Identify which cell holds the provided text, then report its (X, Y) central coordinate. 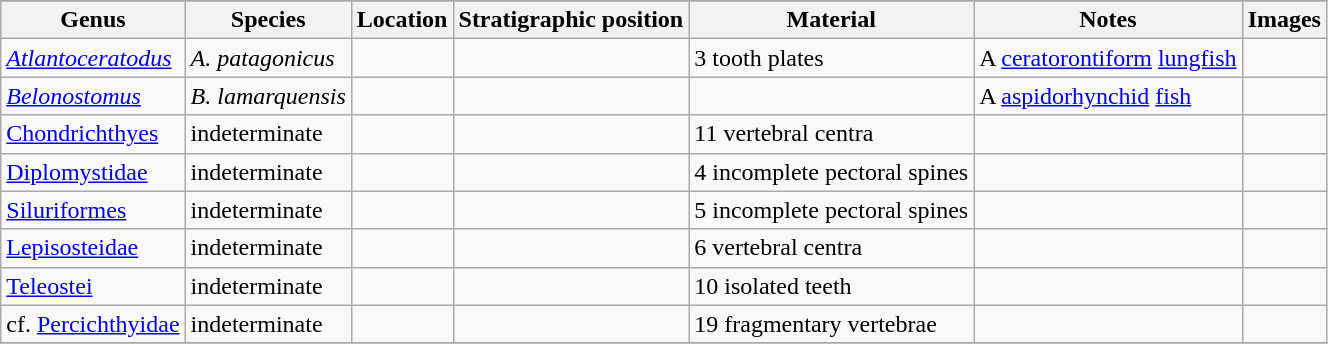
Belonostomus (93, 96)
4 incomplete pectoral spines (832, 172)
11 vertebral centra (832, 134)
6 vertebral centra (832, 248)
Location (402, 20)
19 fragmentary vertebrae (832, 324)
Images (1284, 20)
Lepisosteidae (93, 248)
A. patagonicus (268, 58)
Genus (93, 20)
B. lamarquensis (268, 96)
Stratigraphic position (571, 20)
A ceratorontiform lungfish (1108, 58)
Species (268, 20)
Teleostei (93, 286)
Chondrichthyes (93, 134)
Diplomystidae (93, 172)
Material (832, 20)
Atlantoceratodus (93, 58)
Siluriformes (93, 210)
10 isolated teeth (832, 286)
3 tooth plates (832, 58)
cf. Percichthyidae (93, 324)
A aspidorhynchid fish (1108, 96)
5 incomplete pectoral spines (832, 210)
Notes (1108, 20)
